Return (x, y) of the center of cell containing provided text 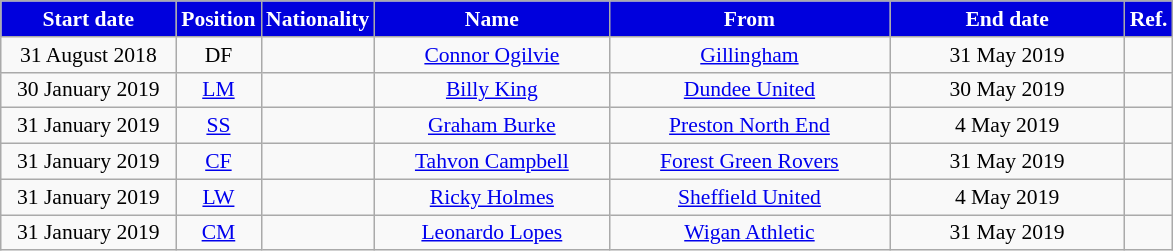
Tahvon Campbell (492, 162)
Ricky Holmes (492, 197)
CF (218, 162)
Position (218, 19)
End date (1008, 19)
Forest Green Rovers (749, 162)
LW (218, 197)
30 May 2019 (1008, 90)
Connor Ogilvie (492, 55)
Wigan Athletic (749, 233)
Ref. (1149, 19)
Sheffield United (749, 197)
Leonardo Lopes (492, 233)
Preston North End (749, 126)
From (749, 19)
Dundee United (749, 90)
Graham Burke (492, 126)
31 August 2018 (88, 55)
CM (218, 233)
30 January 2019 (88, 90)
Start date (88, 19)
LM (218, 90)
Gillingham (749, 55)
SS (218, 126)
Name (492, 19)
Nationality (318, 19)
DF (218, 55)
Billy King (492, 90)
